Extract the (x, y) coordinate from the center of the cell holding the provided text.  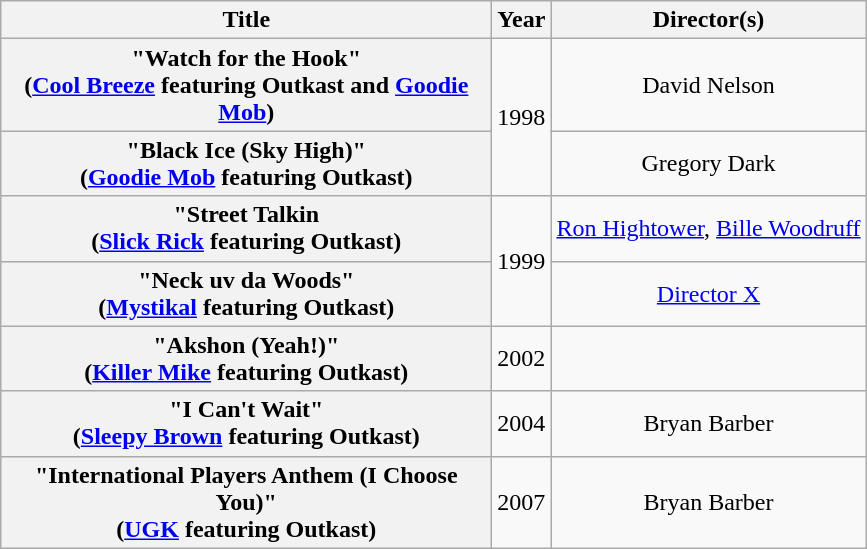
Director X (708, 294)
Ron Hightower, Bille Woodruff (708, 228)
Gregory Dark (708, 164)
1999 (522, 261)
"Akshon (Yeah!)"(Killer Mike featuring Outkast) (246, 358)
"Black Ice (Sky High)"(Goodie Mob featuring Outkast) (246, 164)
David Nelson (708, 85)
Director(s) (708, 20)
"Neck uv da Woods"(Mystikal featuring Outkast) (246, 294)
Title (246, 20)
"International Players Anthem (I Choose You)"(UGK featuring Outkast) (246, 502)
Year (522, 20)
"I Can't Wait"(Sleepy Brown featuring Outkast) (246, 424)
"Watch for the Hook"(Cool Breeze featuring Outkast and Goodie Mob) (246, 85)
2007 (522, 502)
2004 (522, 424)
"Street Talkin(Slick Rick featuring Outkast) (246, 228)
2002 (522, 358)
1998 (522, 118)
